Output the (x, y) coordinate of the center of the cell containing the given text.  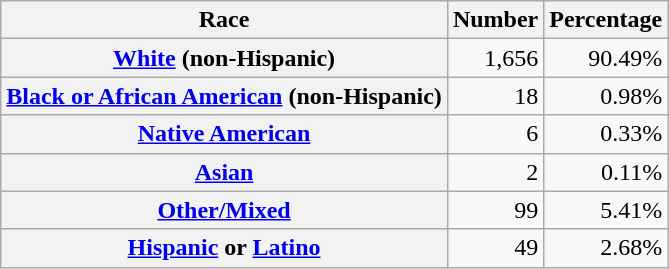
5.41% (606, 210)
Other/Mixed (224, 210)
2.68% (606, 248)
6 (495, 134)
18 (495, 96)
Race (224, 20)
0.98% (606, 96)
0.33% (606, 134)
49 (495, 248)
Percentage (606, 20)
Native American (224, 134)
Black or African American (non-Hispanic) (224, 96)
0.11% (606, 172)
Number (495, 20)
2 (495, 172)
99 (495, 210)
1,656 (495, 58)
Asian (224, 172)
White (non-Hispanic) (224, 58)
Hispanic or Latino (224, 248)
90.49% (606, 58)
